Search for the cell housing the specified text and yield its [X, Y] center coordinate. 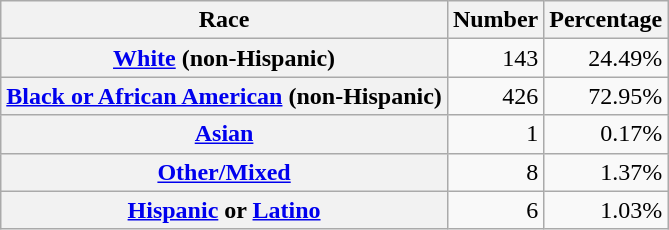
Percentage [606, 20]
Race [224, 20]
8 [495, 172]
0.17% [606, 134]
24.49% [606, 58]
Number [495, 20]
1 [495, 134]
White (non-Hispanic) [224, 58]
Black or African American (non-Hispanic) [224, 96]
426 [495, 96]
Asian [224, 134]
72.95% [606, 96]
6 [495, 210]
143 [495, 58]
1.03% [606, 210]
1.37% [606, 172]
Other/Mixed [224, 172]
Hispanic or Latino [224, 210]
